For the text-containing cell, return its midpoint in [x, y] coordinate format. 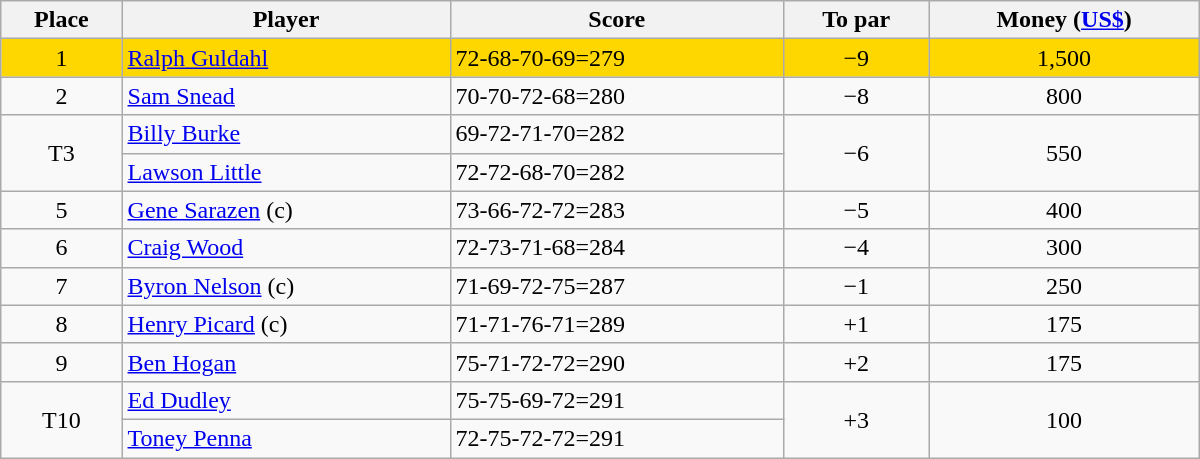
800 [1064, 96]
8 [62, 324]
72-73-71-68=284 [616, 248]
−4 [856, 248]
Ben Hogan [286, 362]
1,500 [1064, 58]
Toney Penna [286, 438]
Craig Wood [286, 248]
7 [62, 286]
5 [62, 210]
Player [286, 20]
1 [62, 58]
250 [1064, 286]
Henry Picard (c) [286, 324]
+1 [856, 324]
Money (US$) [1064, 20]
72-72-68-70=282 [616, 172]
72-75-72-72=291 [616, 438]
−6 [856, 153]
+2 [856, 362]
69-72-71-70=282 [616, 134]
T3 [62, 153]
−5 [856, 210]
71-69-72-75=287 [616, 286]
75-75-69-72=291 [616, 400]
9 [62, 362]
To par [856, 20]
400 [1064, 210]
71-71-76-71=289 [616, 324]
72-68-70-69=279 [616, 58]
2 [62, 96]
+3 [856, 419]
−1 [856, 286]
Ed Dudley [286, 400]
Billy Burke [286, 134]
Ralph Guldahl [286, 58]
Byron Nelson (c) [286, 286]
−9 [856, 58]
Sam Snead [286, 96]
Place [62, 20]
−8 [856, 96]
Score [616, 20]
Lawson Little [286, 172]
Gene Sarazen (c) [286, 210]
300 [1064, 248]
6 [62, 248]
70-70-72-68=280 [616, 96]
100 [1064, 419]
550 [1064, 153]
73-66-72-72=283 [616, 210]
75-71-72-72=290 [616, 362]
T10 [62, 419]
